Return the [x, y] coordinate for the center point of the cell that contains the specified text.  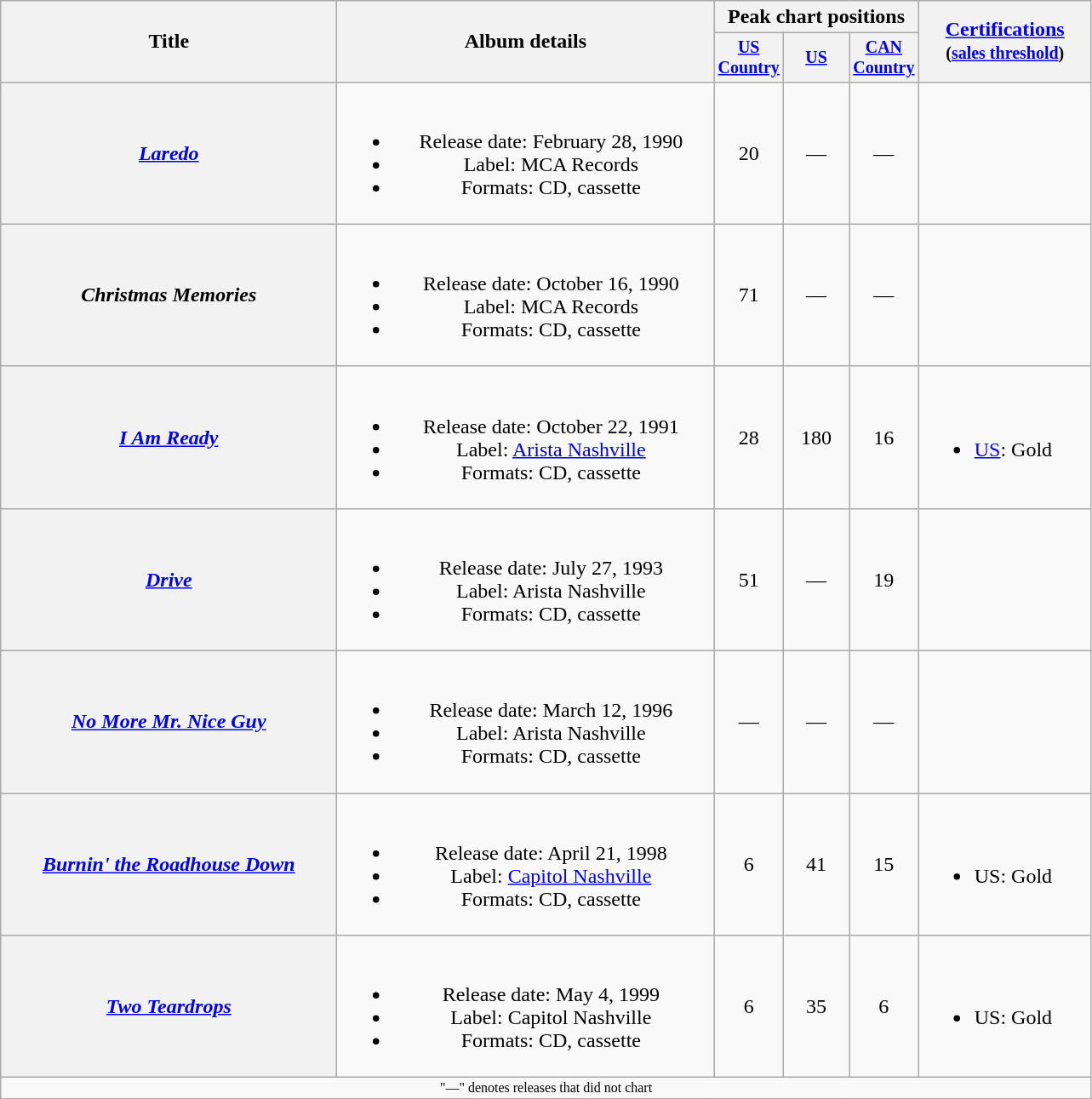
Release date: May 4, 1999Label: Capitol NashvilleFormats: CD, cassette [526, 1006]
US Country [749, 58]
Release date: March 12, 1996Label: Arista NashvilleFormats: CD, cassette [526, 722]
Album details [526, 42]
41 [817, 865]
28 [749, 438]
No More Mr. Nice Guy [169, 722]
Drive [169, 579]
US [817, 58]
Burnin' the Roadhouse Down [169, 865]
Release date: October 22, 1991Label: Arista NashvilleFormats: CD, cassette [526, 438]
19 [884, 579]
Release date: July 27, 1993Label: Arista NashvilleFormats: CD, cassette [526, 579]
Release date: October 16, 1990Label: MCA RecordsFormats: CD, cassette [526, 295]
Release date: April 21, 1998Label: Capitol NashvilleFormats: CD, cassette [526, 865]
20 [749, 153]
35 [817, 1006]
Release date: February 28, 1990Label: MCA RecordsFormats: CD, cassette [526, 153]
180 [817, 438]
Certifications(sales threshold) [1004, 42]
16 [884, 438]
Peak chart positions [816, 17]
71 [749, 295]
15 [884, 865]
Laredo [169, 153]
Christmas Memories [169, 295]
Title [169, 42]
"—" denotes releases that did not chart [546, 1088]
51 [749, 579]
I Am Ready [169, 438]
CAN Country [884, 58]
Two Teardrops [169, 1006]
